Return (x, y) of the center of cell containing provided text 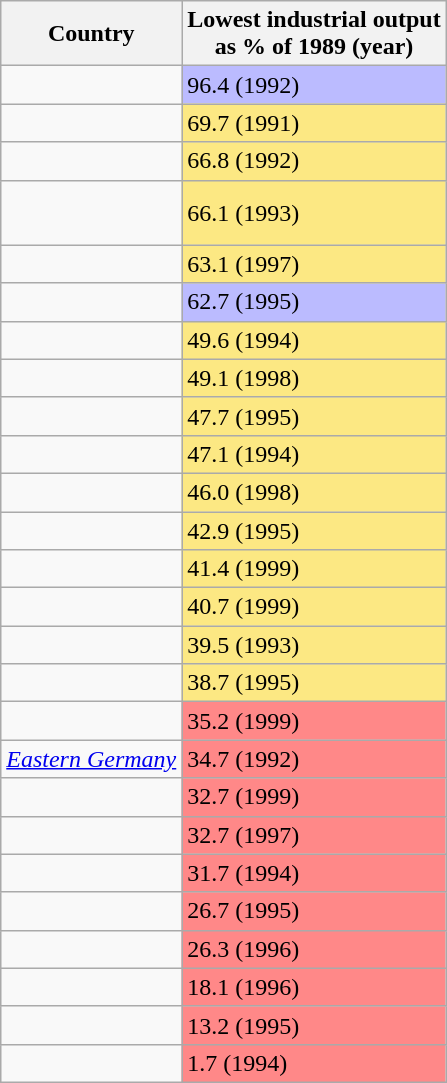
62.7 (1995) (314, 302)
63.1 (1997) (314, 264)
Eastern Germany (92, 759)
32.7 (1997) (314, 835)
13.2 (1995) (314, 1025)
42.9 (1995) (314, 531)
31.7 (1994) (314, 873)
32.7 (1999) (314, 797)
Lowest industrial outputas % of 1989 (year) (314, 34)
1.7 (1994) (314, 1063)
49.6 (1994) (314, 340)
34.7 (1992) (314, 759)
18.1 (1996) (314, 987)
40.7 (1999) (314, 607)
47.1 (1994) (314, 454)
47.7 (1995) (314, 416)
26.7 (1995) (314, 911)
69.7 (1991) (314, 123)
66.8 (1992) (314, 161)
38.7 (1995) (314, 683)
Country (92, 34)
66.1 (1993) (314, 212)
39.5 (1993) (314, 645)
46.0 (1998) (314, 492)
41.4 (1999) (314, 569)
26.3 (1996) (314, 949)
96.4 (1992) (314, 85)
35.2 (1999) (314, 721)
49.1 (1998) (314, 378)
